From the cell containing the given text, extract its center point as [x, y] coordinate. 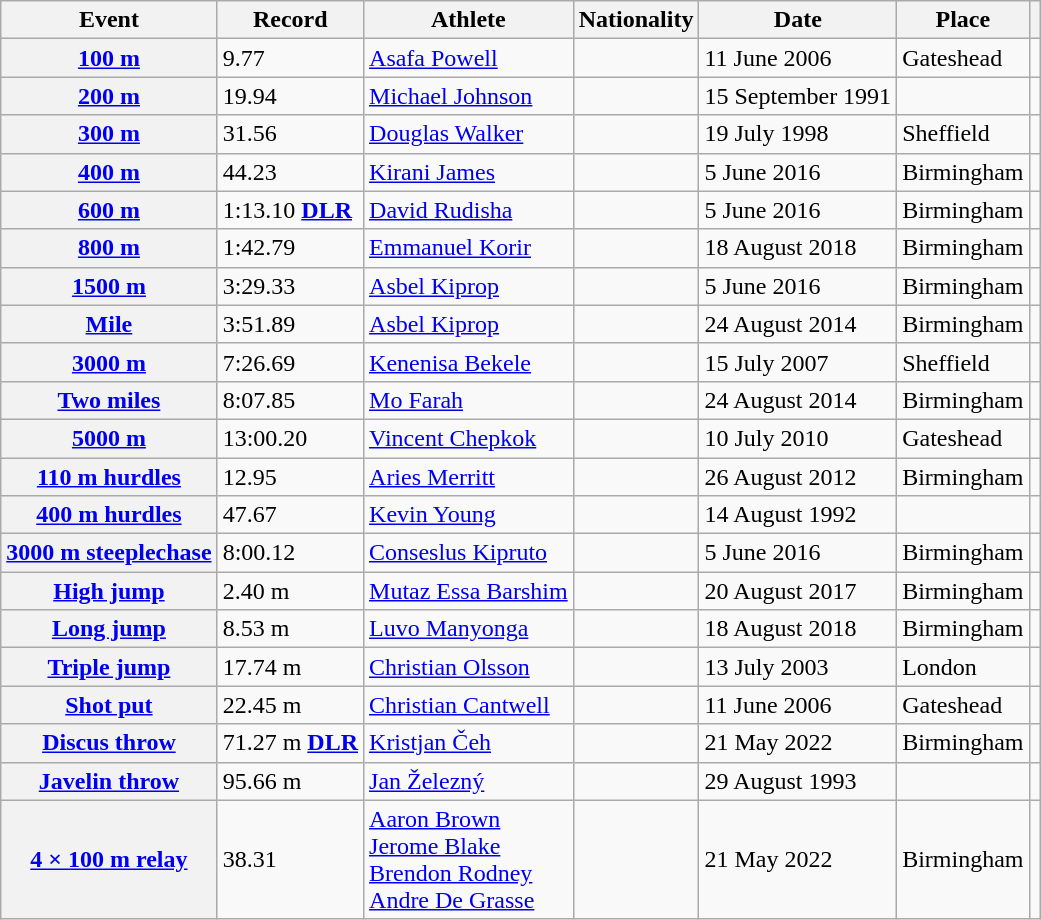
1:13.10 DLR [290, 210]
14 August 1992 [798, 515]
Christian Cantwell [469, 705]
Mo Farah [469, 400]
Conseslus Kipruto [469, 553]
Mile [109, 324]
13 July 2003 [798, 667]
31.56 [290, 134]
London [963, 667]
44.23 [290, 172]
Kirani James [469, 172]
110 m hurdles [109, 477]
Two miles [109, 400]
8:07.85 [290, 400]
13:00.20 [290, 438]
71.27 m DLR [290, 743]
400 m hurdles [109, 515]
300 m [109, 134]
3000 m steeplechase [109, 553]
Nationality [636, 20]
4 × 100 m relay [109, 860]
Long jump [109, 629]
17.74 m [290, 667]
Event [109, 20]
5000 m [109, 438]
3000 m [109, 362]
2.40 m [290, 591]
Asafa Powell [469, 58]
100 m [109, 58]
Discus throw [109, 743]
Javelin throw [109, 781]
19.94 [290, 96]
Christian Olsson [469, 667]
26 August 2012 [798, 477]
Michael Johnson [469, 96]
3:51.89 [290, 324]
200 m [109, 96]
Emmanuel Korir [469, 248]
Record [290, 20]
Athlete [469, 20]
High jump [109, 591]
Kristjan Čeh [469, 743]
12.95 [290, 477]
1500 m [109, 286]
Shot put [109, 705]
Kevin Young [469, 515]
David Rudisha [469, 210]
9.77 [290, 58]
Aaron BrownJerome BlakeBrendon RodneyAndre De Grasse [469, 860]
3:29.33 [290, 286]
29 August 1993 [798, 781]
Mutaz Essa Barshim [469, 591]
Date [798, 20]
95.66 m [290, 781]
22.45 m [290, 705]
600 m [109, 210]
47.67 [290, 515]
38.31 [290, 860]
15 September 1991 [798, 96]
Jan Železný [469, 781]
Place [963, 20]
400 m [109, 172]
Triple jump [109, 667]
8.53 m [290, 629]
8:00.12 [290, 553]
Kenenisa Bekele [469, 362]
10 July 2010 [798, 438]
Vincent Chepkok [469, 438]
1:42.79 [290, 248]
800 m [109, 248]
7:26.69 [290, 362]
20 August 2017 [798, 591]
Luvo Manyonga [469, 629]
Aries Merritt [469, 477]
19 July 1998 [798, 134]
15 July 2007 [798, 362]
Douglas Walker [469, 134]
